Locate the cell with the specified text and output its (X, Y) center coordinate. 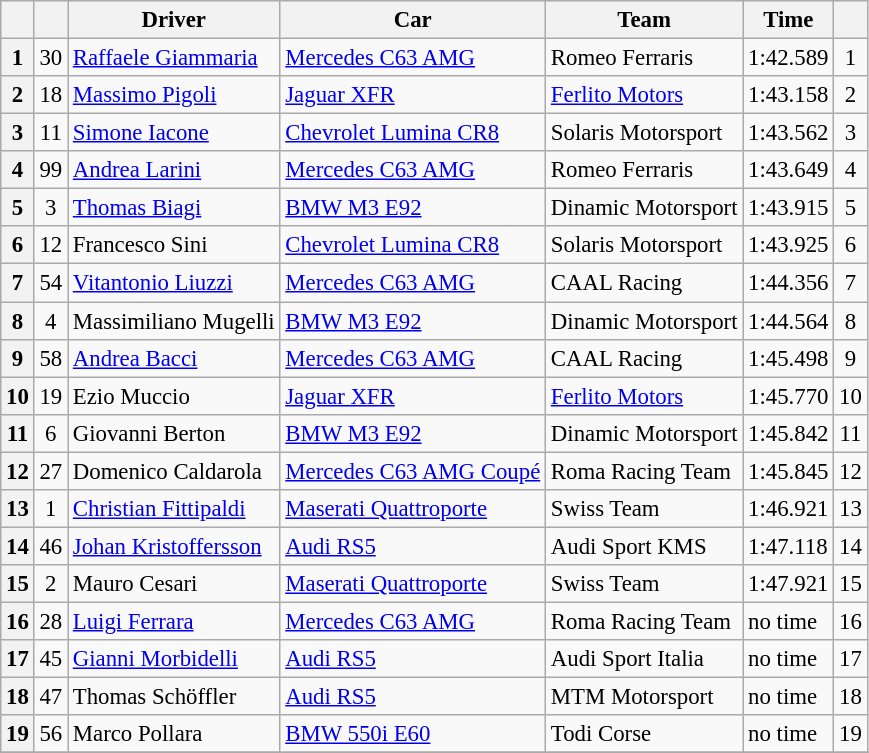
Audi Sport KMS (644, 546)
56 (50, 734)
46 (50, 546)
1:45.770 (788, 396)
Ezio Muccio (174, 396)
1:44.564 (788, 321)
1:43.915 (788, 208)
1:45.845 (788, 471)
Vitantonio Liuzzi (174, 283)
1:44.356 (788, 283)
Marco Pollara (174, 734)
58 (50, 358)
45 (50, 659)
Thomas Schöffler (174, 697)
Time (788, 20)
30 (50, 58)
1:46.921 (788, 509)
Massimo Pigoli (174, 95)
Luigi Ferrara (174, 621)
Christian Fittipaldi (174, 509)
Andrea Larini (174, 170)
1:43.925 (788, 245)
54 (50, 283)
1:43.158 (788, 95)
Todi Corse (644, 734)
Team (644, 20)
Thomas Biagi (174, 208)
Driver (174, 20)
Mauro Cesari (174, 584)
Raffaele Giammaria (174, 58)
1:42.589 (788, 58)
Giovanni Berton (174, 433)
Francesco Sini (174, 245)
MTM Motorsport (644, 697)
47 (50, 697)
1:47.118 (788, 546)
28 (50, 621)
1:43.562 (788, 133)
Andrea Bacci (174, 358)
Simone Iacone (174, 133)
BMW 550i E60 (413, 734)
1:47.921 (788, 584)
1:45.498 (788, 358)
Domenico Caldarola (174, 471)
Mercedes C63 AMG Coupé (413, 471)
Car (413, 20)
1:43.649 (788, 170)
27 (50, 471)
Audi Sport Italia (644, 659)
Gianni Morbidelli (174, 659)
Johan Kristoffersson (174, 546)
99 (50, 170)
1:45.842 (788, 433)
Massimiliano Mugelli (174, 321)
